Locate the cell with the specified text and output its [x, y] center coordinate. 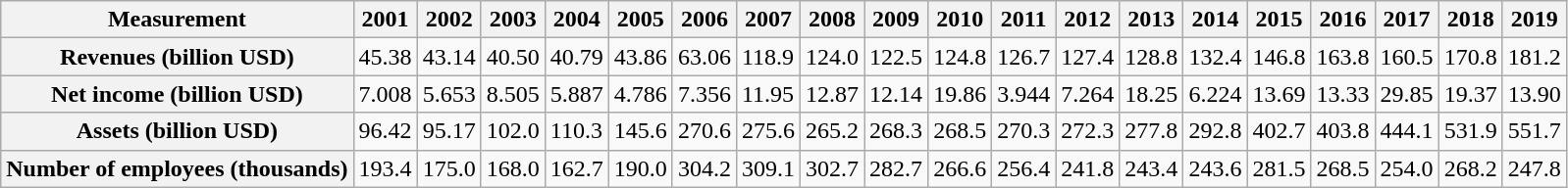
43.14 [449, 57]
402.7 [1280, 131]
19.37 [1470, 94]
2009 [897, 20]
247.8 [1535, 168]
254.0 [1407, 168]
2012 [1087, 20]
2017 [1407, 20]
63.06 [705, 57]
Measurement [177, 20]
170.8 [1470, 57]
272.3 [1087, 131]
193.4 [385, 168]
162.7 [577, 168]
12.87 [832, 94]
243.6 [1215, 168]
3.944 [1024, 94]
241.8 [1087, 168]
551.7 [1535, 131]
40.50 [512, 57]
7.008 [385, 94]
163.8 [1342, 57]
2016 [1342, 20]
132.4 [1215, 57]
292.8 [1215, 131]
Assets (billion USD) [177, 131]
126.7 [1024, 57]
18.25 [1152, 94]
403.8 [1342, 131]
160.5 [1407, 57]
270.3 [1024, 131]
7.356 [705, 94]
110.3 [577, 131]
40.79 [577, 57]
145.6 [640, 131]
45.38 [385, 57]
13.90 [1535, 94]
118.9 [767, 57]
304.2 [705, 168]
Revenues (billion USD) [177, 57]
2007 [767, 20]
190.0 [640, 168]
2015 [1280, 20]
444.1 [1407, 131]
146.8 [1280, 57]
8.505 [512, 94]
2019 [1535, 20]
281.5 [1280, 168]
309.1 [767, 168]
256.4 [1024, 168]
127.4 [1087, 57]
13.33 [1342, 94]
5.887 [577, 94]
266.6 [960, 168]
175.0 [449, 168]
2018 [1470, 20]
12.14 [897, 94]
277.8 [1152, 131]
5.653 [449, 94]
4.786 [640, 94]
43.86 [640, 57]
2004 [577, 20]
531.9 [1470, 131]
2005 [640, 20]
181.2 [1535, 57]
102.0 [512, 131]
243.4 [1152, 168]
95.17 [449, 131]
122.5 [897, 57]
265.2 [832, 131]
270.6 [705, 131]
2014 [1215, 20]
13.69 [1280, 94]
2011 [1024, 20]
168.0 [512, 168]
96.42 [385, 131]
19.86 [960, 94]
282.7 [897, 168]
7.264 [1087, 94]
124.0 [832, 57]
2003 [512, 20]
6.224 [1215, 94]
2010 [960, 20]
11.95 [767, 94]
302.7 [832, 168]
128.8 [1152, 57]
2002 [449, 20]
2001 [385, 20]
Net income (billion USD) [177, 94]
268.3 [897, 131]
275.6 [767, 131]
124.8 [960, 57]
268.2 [1470, 168]
2006 [705, 20]
2013 [1152, 20]
Number of employees (thousands) [177, 168]
2008 [832, 20]
29.85 [1407, 94]
